Find where the given text appears and provide that cell's center as (x, y) coordinate. 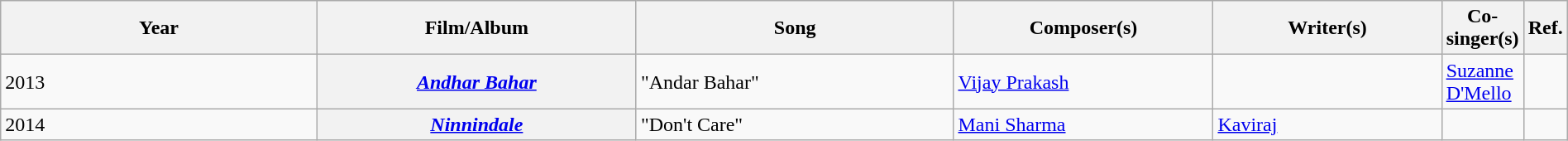
"Andar Bahar" (795, 81)
Composer(s) (1083, 28)
2013 (159, 81)
2014 (159, 124)
Mani Sharma (1083, 124)
Writer(s) (1327, 28)
"Don't Care" (795, 124)
Year (159, 28)
Andhar Bahar (476, 81)
Suzanne D'Mello (1482, 81)
Ninnindale (476, 124)
Co-singer(s) (1482, 28)
Kaviraj (1327, 124)
Vijay Prakash (1083, 81)
Film/Album (476, 28)
Ref. (1545, 28)
Song (795, 28)
